Provide the [x, y] coordinate of the cell's center where the given text is located.  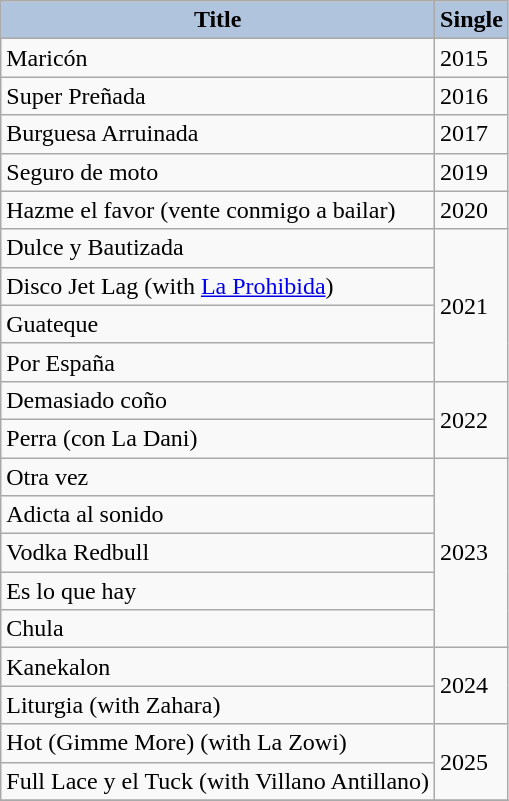
2021 [472, 305]
Adicta al sonido [218, 515]
Hot (Gimme More) (with La Zowi) [218, 743]
Otra vez [218, 477]
Chula [218, 629]
Seguro de moto [218, 172]
2017 [472, 134]
Kanekalon [218, 667]
Disco Jet Lag (with La Prohibida) [218, 286]
Liturgia (with Zahara) [218, 705]
Single [472, 20]
Vodka Redbull [218, 553]
2022 [472, 419]
Por España [218, 362]
Demasiado coño [218, 400]
Guateque [218, 324]
Maricón [218, 58]
Hazme el favor (vente conmigo a bailar) [218, 210]
2024 [472, 686]
2020 [472, 210]
Es lo que hay [218, 591]
2019 [472, 172]
2025 [472, 762]
Full Lace y el Tuck (with Villano Antillano) [218, 781]
Burguesa Arruinada [218, 134]
Title [218, 20]
2016 [472, 96]
Perra (con La Dani) [218, 438]
2015 [472, 58]
2023 [472, 553]
Dulce y Bautizada [218, 248]
Super Preñada [218, 96]
